Identify which cell holds the provided text, then report its [X, Y] central coordinate. 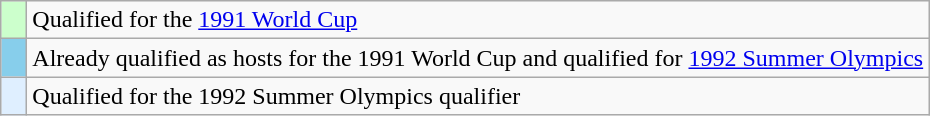
Already qualified as hosts for the 1991 World Cup and qualified for 1992 Summer Olympics [478, 58]
Qualified for the 1992 Summer Olympics qualifier [478, 96]
Qualified for the 1991 World Cup [478, 20]
